Pinpoint the cell where the given text exists, returning its [X, Y] midpoint coordinate. 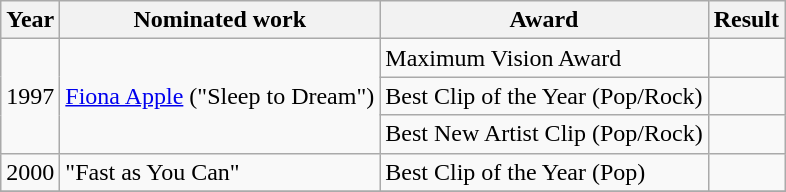
Fiona Apple ("Sleep to Dream") [220, 96]
2000 [30, 172]
1997 [30, 96]
Maximum Vision Award [544, 58]
Best Clip of the Year (Pop) [544, 172]
Result [746, 20]
Year [30, 20]
Best New Artist Clip (Pop/Rock) [544, 134]
Nominated work [220, 20]
Best Clip of the Year (Pop/Rock) [544, 96]
Award [544, 20]
"Fast as You Can" [220, 172]
